From the cell containing the given text, extract its center point as [x, y] coordinate. 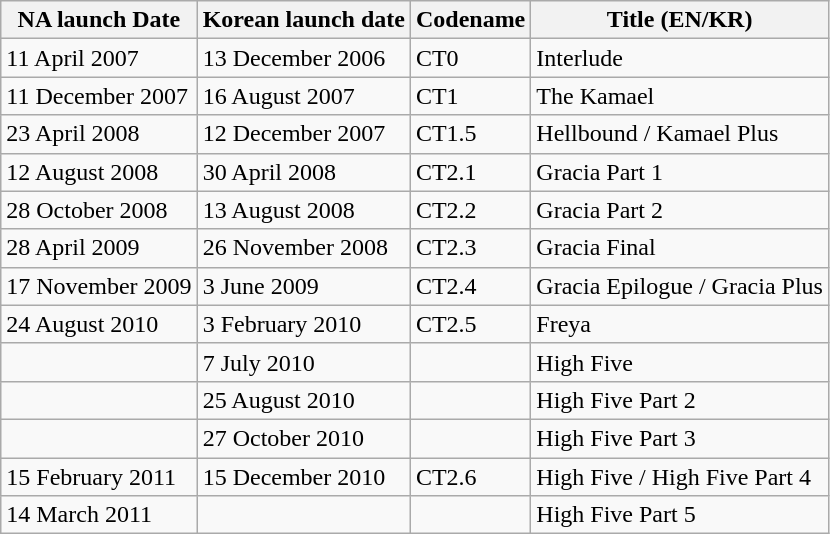
Hellbound / Kamael Plus [680, 134]
3 February 2010 [304, 324]
CT2.1 [470, 172]
Codename [470, 20]
Gracia Part 2 [680, 210]
Korean launch date [304, 20]
CT2.5 [470, 324]
26 November 2008 [304, 248]
27 October 2010 [304, 438]
CT1.5 [470, 134]
Freya [680, 324]
30 April 2008 [304, 172]
CT0 [470, 58]
CT1 [470, 96]
15 February 2011 [99, 477]
12 December 2007 [304, 134]
Gracia Final [680, 248]
CT2.4 [470, 286]
CT2.3 [470, 248]
The Kamael [680, 96]
17 November 2009 [99, 286]
High Five Part 5 [680, 515]
11 December 2007 [99, 96]
Interlude [680, 58]
13 August 2008 [304, 210]
Title (EN/KR) [680, 20]
24 August 2010 [99, 324]
16 August 2007 [304, 96]
High Five Part 3 [680, 438]
CT2.6 [470, 477]
28 October 2008 [99, 210]
Gracia Epilogue / Gracia Plus [680, 286]
7 July 2010 [304, 362]
High Five Part 2 [680, 400]
High Five / High Five Part 4 [680, 477]
11 April 2007 [99, 58]
13 December 2006 [304, 58]
12 August 2008 [99, 172]
3 June 2009 [304, 286]
14 March 2011 [99, 515]
Gracia Part 1 [680, 172]
28 April 2009 [99, 248]
High Five [680, 362]
NA launch Date [99, 20]
15 December 2010 [304, 477]
CT2.2 [470, 210]
23 April 2008 [99, 134]
25 August 2010 [304, 400]
